Capture the cell that displays the provided text and extract its [X, Y] central coordinate. 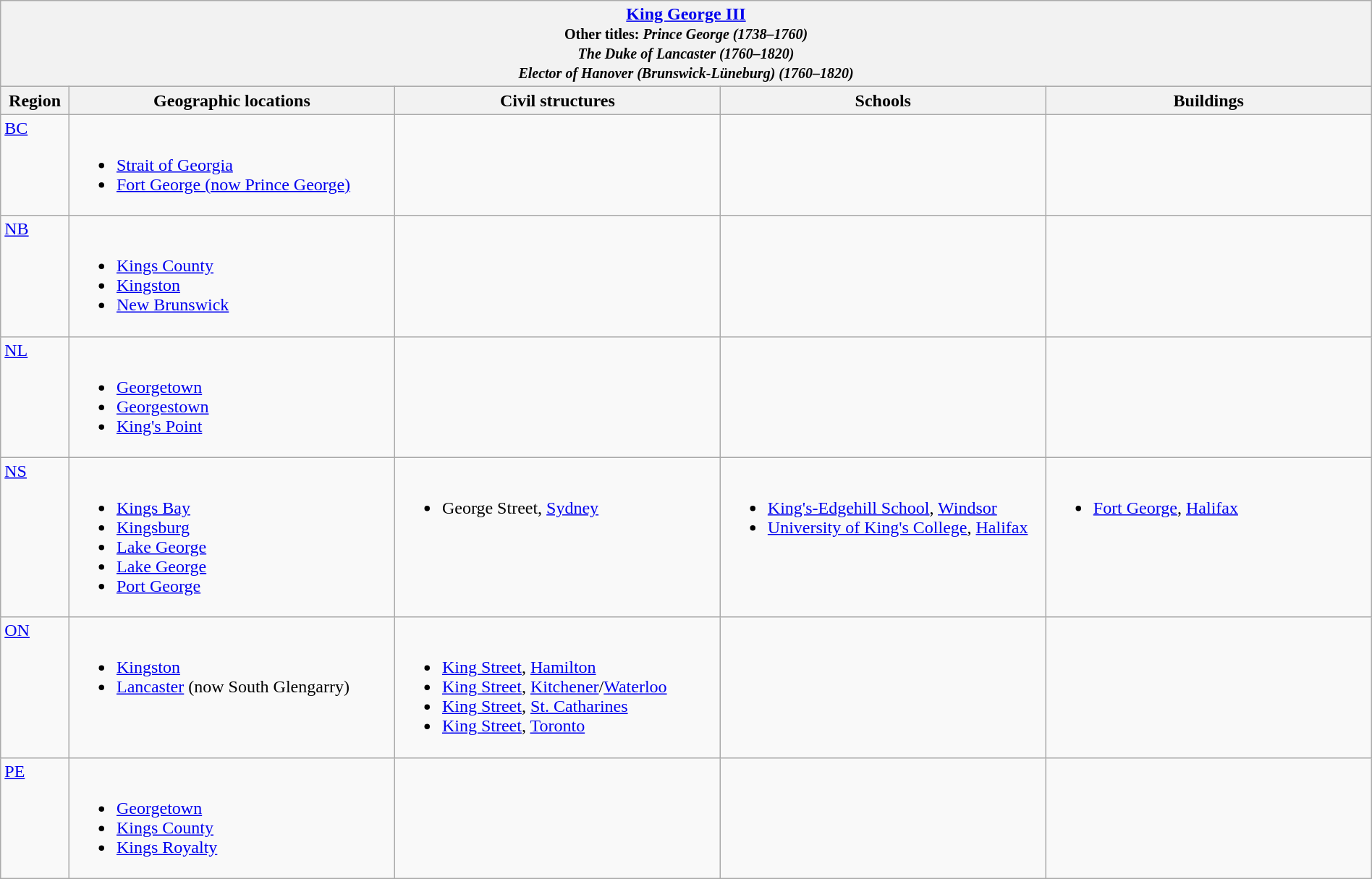
George Street, Sydney [557, 537]
NB [35, 276]
NL [35, 396]
BC [35, 165]
Region [35, 101]
Fort George, Halifax [1208, 537]
Geographic locations [232, 101]
PE [35, 818]
King Street, HamiltonKing Street, Kitchener/WaterlooKing Street, St. CatharinesKing Street, Toronto [557, 687]
Buildings [1208, 101]
GeorgetownGeorgestownKing's Point [232, 396]
Schools [883, 101]
GeorgetownKings CountyKings Royalty [232, 818]
Strait of GeorgiaFort George (now Prince George) [232, 165]
NS [35, 537]
ON [35, 687]
King's-Edgehill School, WindsorUniversity of King's College, Halifax [883, 537]
KingstonLancaster (now South Glengarry) [232, 687]
Civil structures [557, 101]
Kings BayKingsburgLake GeorgeLake GeorgePort George [232, 537]
Kings CountyKingstonNew Brunswick [232, 276]
King George IIIOther titles: Prince George (1738–1760)The Duke of Lancaster (1760–1820)Elector of Hanover (Brunswick-Lüneburg) (1760–1820) [686, 43]
